Pinpoint the cell where the given text exists, returning its [x, y] midpoint coordinate. 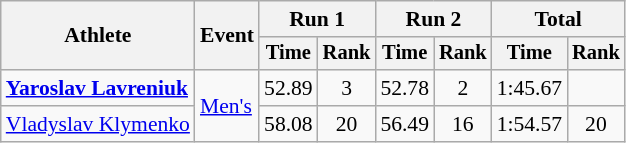
56.49 [404, 124]
58.08 [288, 124]
Vladyslav Klymenko [98, 124]
1:54.57 [530, 124]
3 [347, 88]
Men's [227, 106]
Yaroslav Lavreniuk [98, 88]
Run 2 [433, 19]
Run 1 [317, 19]
1:45.67 [530, 88]
Athlete [98, 36]
2 [463, 88]
16 [463, 124]
52.78 [404, 88]
Total [558, 19]
Event [227, 36]
52.89 [288, 88]
